Find where the given text appears and provide that cell's center as (x, y) coordinate. 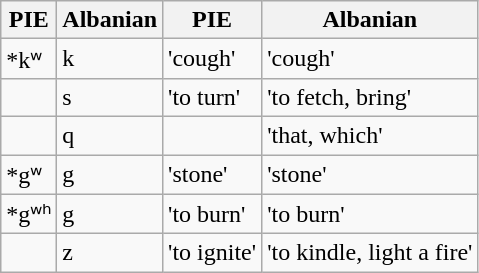
*gʷʰ (29, 214)
'to ignite' (212, 253)
'to kindle, light a fire' (370, 253)
k (110, 59)
*kʷ (29, 59)
s (110, 97)
'to fetch, bring' (370, 97)
*gʷ (29, 174)
q (110, 135)
'to turn' (212, 97)
'that, which' (370, 135)
z (110, 253)
